Pinpoint the cell where the given text exists, returning its (X, Y) midpoint coordinate. 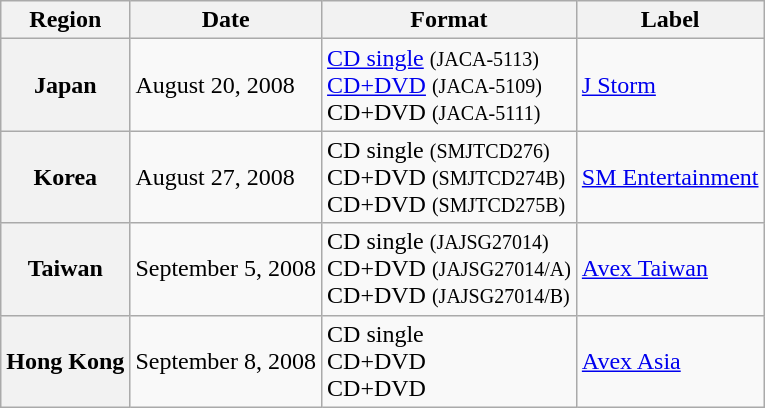
Korea (66, 177)
J Storm (670, 85)
Avex Taiwan (670, 269)
CD single (JACA-5113)CD+DVD (JACA-5109)CD+DVD (JACA-5111) (450, 85)
Taiwan (66, 269)
CD single (JAJSG27014)CD+DVD (JAJSG27014/A)CD+DVD (JAJSG27014/B) (450, 269)
Format (450, 20)
Date (226, 20)
Avex Asia (670, 361)
September 5, 2008 (226, 269)
Label (670, 20)
CD single (SMJTCD276)CD+DVD (SMJTCD274B)CD+DVD (SMJTCD275B) (450, 177)
September 8, 2008 (226, 361)
Hong Kong (66, 361)
CD singleCD+DVDCD+DVD (450, 361)
Japan (66, 85)
August 20, 2008 (226, 85)
August 27, 2008 (226, 177)
Region (66, 20)
SM Entertainment (670, 177)
